Determine the [X, Y] coordinate at the center of the cell enclosing the given text.  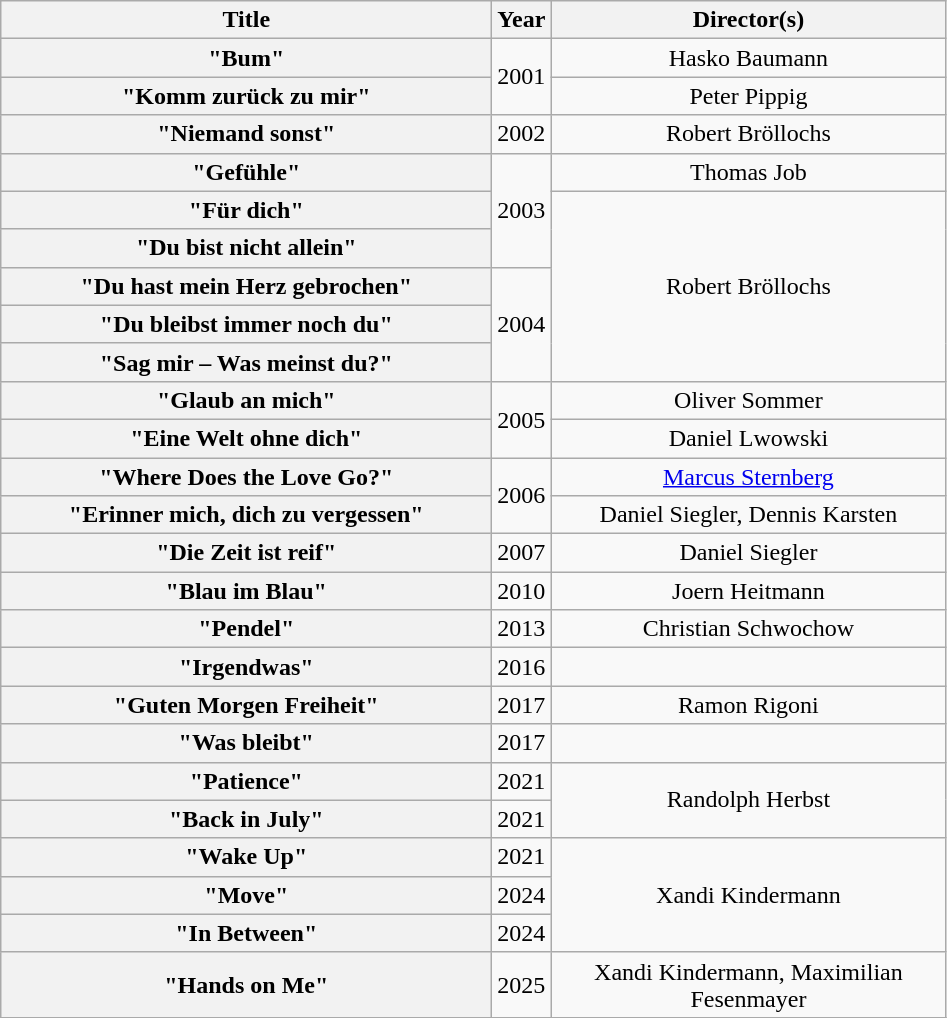
"Erinner mich, dich zu vergessen" [246, 515]
Year [522, 20]
"Back in July" [246, 819]
"Where Does the Love Go?" [246, 477]
"Sag mir – Was meinst du?" [246, 362]
"Komm zurück zu mir" [246, 96]
Xandi Kindermann, Maximilian Fesenmayer [748, 984]
"In Between" [246, 933]
2001 [522, 77]
Randolph Herbst [748, 800]
2003 [522, 210]
2002 [522, 134]
Daniel Siegler [748, 553]
"Gefühle" [246, 172]
2007 [522, 553]
2006 [522, 496]
Daniel Lwowski [748, 438]
Title [246, 20]
"Für dich" [246, 210]
"Patience" [246, 781]
"Guten Morgen Freiheit" [246, 705]
"Wake Up" [246, 857]
"Die Zeit ist reif" [246, 553]
2010 [522, 591]
"Blau im Blau" [246, 591]
"Eine Welt ohne dich" [246, 438]
2025 [522, 984]
"Du bist nicht allein" [246, 248]
2005 [522, 419]
Christian Schwochow [748, 629]
Joern Heitmann [748, 591]
Daniel Siegler, Dennis Karsten [748, 515]
Hasko Baumann [748, 58]
Thomas Job [748, 172]
Peter Pippig [748, 96]
"Du bleibst immer noch du" [246, 324]
"Glaub an mich" [246, 400]
Ramon Rigoni [748, 705]
"Hands on Me" [246, 984]
2004 [522, 324]
"Niemand sonst" [246, 134]
Oliver Sommer [748, 400]
Marcus Sternberg [748, 477]
"Irgendwas" [246, 667]
"Pendel" [246, 629]
Xandi Kindermann [748, 895]
2013 [522, 629]
2016 [522, 667]
"Move" [246, 895]
"Bum" [246, 58]
Director(s) [748, 20]
"Was bleibt" [246, 743]
"Du hast mein Herz gebrochen" [246, 286]
